Extract the (x, y) coordinate from the center of the cell holding the provided text.  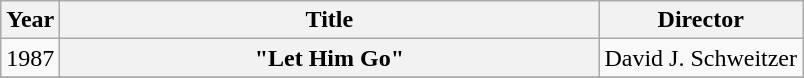
Director (701, 20)
1987 (30, 58)
Year (30, 20)
"Let Him Go" (330, 58)
David J. Schweitzer (701, 58)
Title (330, 20)
